From the cell containing the given text, extract its center point as (x, y) coordinate. 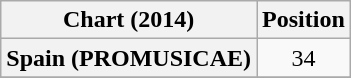
Position (304, 20)
Chart (2014) (129, 20)
Spain (PROMUSICAE) (129, 58)
34 (304, 58)
